Determine the (X, Y) coordinate at the center of the cell enclosing the given text.  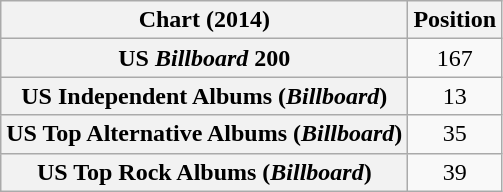
Position (455, 20)
US Top Rock Albums (Billboard) (204, 172)
35 (455, 134)
13 (455, 96)
167 (455, 58)
US Independent Albums (Billboard) (204, 96)
US Top Alternative Albums (Billboard) (204, 134)
39 (455, 172)
Chart (2014) (204, 20)
US Billboard 200 (204, 58)
